Detect which cell encompasses the target text, then output its [x, y] center coordinate. 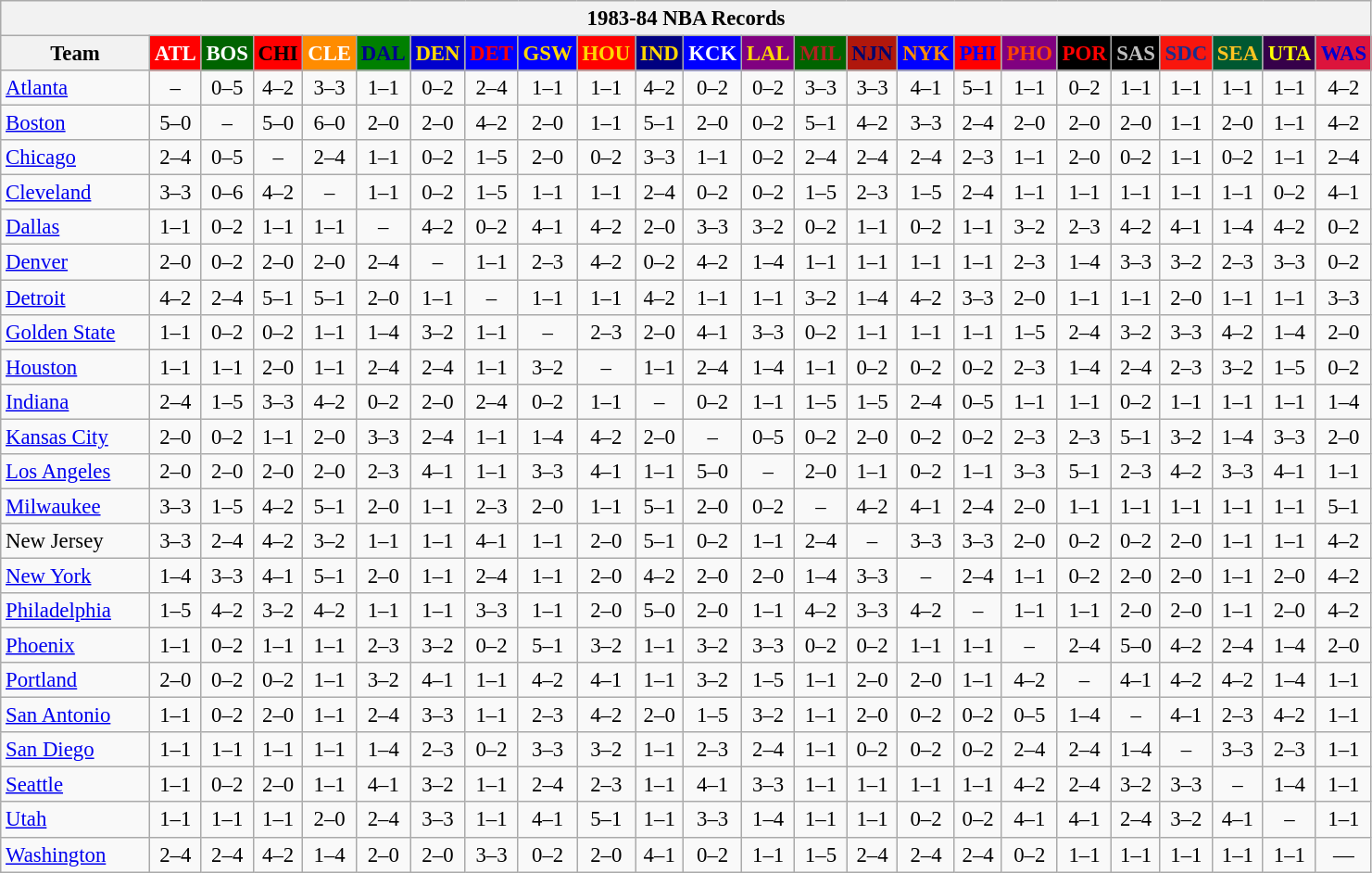
BOS [227, 54]
PHI [978, 54]
San Antonio [76, 715]
MIL [821, 54]
— [1343, 854]
IND [660, 54]
Indiana [76, 401]
Houston [76, 367]
Los Angeles [76, 472]
LAL [767, 54]
NYK [926, 54]
Atlanta [76, 88]
Chicago [76, 158]
NJN [873, 54]
POR [1084, 54]
DET [491, 54]
PHO [1029, 54]
1983-84 NBA Records [686, 19]
Detroit [76, 297]
Portland [76, 680]
SEA [1238, 54]
Washington [76, 854]
Golden State [76, 332]
CLE [330, 54]
WAS [1343, 54]
GSW [548, 54]
Milwaukee [76, 506]
San Diego [76, 750]
New York [76, 576]
DAL [384, 54]
New Jersey [76, 541]
UTA [1290, 54]
Philadelphia [76, 611]
HOU [606, 54]
SAS [1136, 54]
Team [76, 54]
KCK [713, 54]
DEN [437, 54]
Phoenix [76, 646]
0–6 [227, 193]
Cleveland [76, 193]
Utah [76, 820]
Boston [76, 123]
6–0 [330, 123]
CHI [278, 54]
Denver [76, 262]
Seattle [76, 785]
Kansas City [76, 436]
Dallas [76, 227]
ATL [175, 54]
SDC [1186, 54]
